Provide the [X, Y] coordinate of the cell's center where the given text is located.  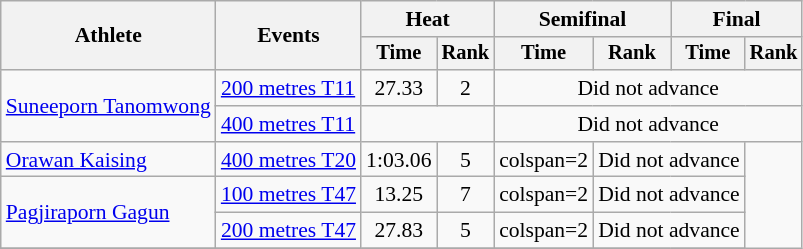
13.25 [398, 195]
Orawan Kaising [108, 160]
Suneeporn Tanomwong [108, 106]
400 metres T11 [288, 124]
Semifinal [582, 19]
Athlete [108, 36]
Events [288, 36]
7 [466, 195]
1:03.06 [398, 160]
Heat [428, 19]
200 metres T47 [288, 231]
400 metres T20 [288, 160]
27.33 [398, 88]
200 metres T11 [288, 88]
27.83 [398, 231]
2 [466, 88]
100 metres T47 [288, 195]
Final [737, 19]
Pagjiraporn Gagun [108, 212]
